Capture the cell that displays the provided text and extract its (x, y) central coordinate. 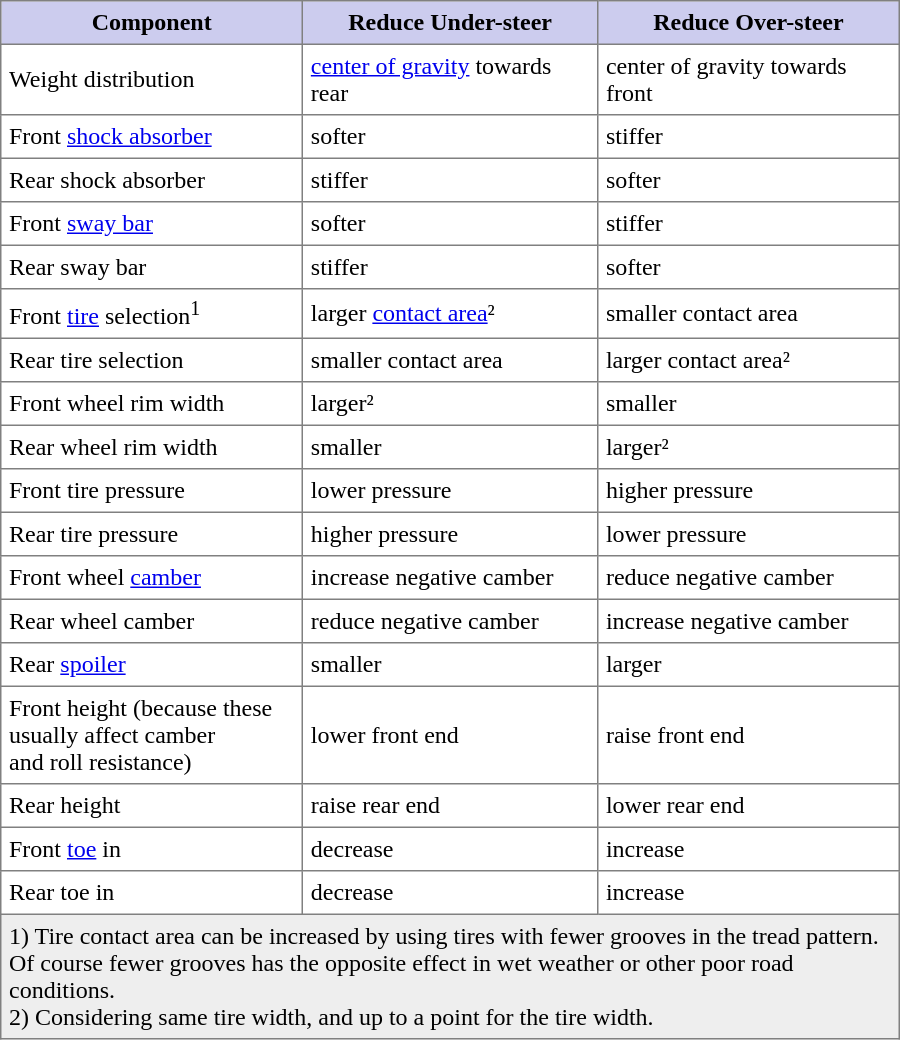
raise rear end (450, 806)
Reduce Under-steer (450, 23)
Rear height (152, 806)
center of gravity towards front (749, 79)
Front wheel camber (152, 578)
Component (152, 23)
Rear tire pressure (152, 535)
raise front end (749, 736)
Rear tire selection (152, 361)
Rear sway bar (152, 267)
Front height (because these usually affect camber and roll resistance) (152, 736)
Reduce Over-steer (749, 23)
larger (749, 665)
Front shock absorber (152, 137)
Rear shock absorber (152, 180)
center of gravity towards rear (450, 79)
Rear wheel rim width (152, 448)
Rear spoiler (152, 665)
Front toe in (152, 850)
Front tire selection1 (152, 314)
Front sway bar (152, 224)
Rear wheel camber (152, 622)
Front wheel rim width (152, 404)
Weight distribution (152, 79)
Rear toe in (152, 893)
lower front end (450, 736)
lower rear end (749, 806)
Front tire pressure (152, 491)
